Identify which cell holds the provided text, then report its (X, Y) central coordinate. 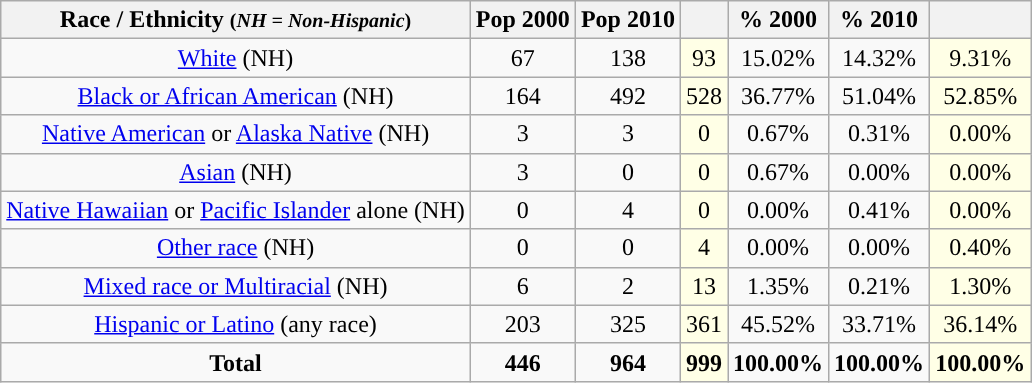
138 (628, 58)
Total (236, 362)
999 (704, 362)
36.14% (980, 324)
6 (522, 286)
0.31% (880, 134)
528 (704, 96)
446 (522, 362)
Native Hawaiian or Pacific Islander alone (NH) (236, 210)
Pop 2000 (522, 20)
164 (522, 96)
White (NH) (236, 58)
0.41% (880, 210)
Mixed race or Multiracial (NH) (236, 286)
Asian (NH) (236, 172)
15.02% (778, 58)
964 (628, 362)
93 (704, 58)
Native American or Alaska Native (NH) (236, 134)
9.31% (980, 58)
33.71% (880, 324)
Race / Ethnicity (NH = Non-Hispanic) (236, 20)
0.21% (880, 286)
325 (628, 324)
13 (704, 286)
492 (628, 96)
203 (522, 324)
% 2010 (880, 20)
0.40% (980, 248)
Black or African American (NH) (236, 96)
1.35% (778, 286)
Pop 2010 (628, 20)
Hispanic or Latino (any race) (236, 324)
Other race (NH) (236, 248)
36.77% (778, 96)
52.85% (980, 96)
45.52% (778, 324)
51.04% (880, 96)
14.32% (880, 58)
1.30% (980, 286)
67 (522, 58)
361 (704, 324)
2 (628, 286)
% 2000 (778, 20)
